Return the (x, y) coordinate for the center point of the cell that contains the specified text.  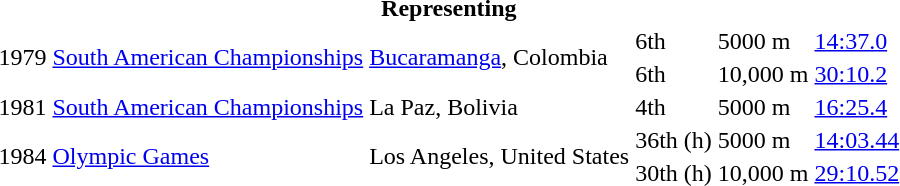
4th (674, 107)
36th (h) (674, 140)
La Paz, Bolivia (500, 107)
Bucaramanga, Colombia (500, 58)
10,000 m (763, 74)
